Pinpoint the cell where the given text exists, returning its (x, y) midpoint coordinate. 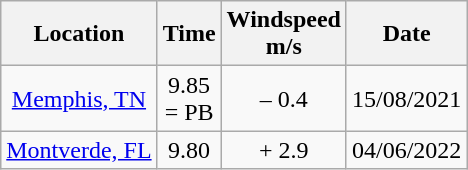
04/06/2022 (406, 150)
– 0.4 (284, 98)
9.85= PB (189, 98)
9.80 (189, 150)
Time (189, 34)
Location (79, 34)
Windspeedm/s (284, 34)
+ 2.9 (284, 150)
Date (406, 34)
Memphis, TN (79, 98)
15/08/2021 (406, 98)
Montverde, FL (79, 150)
